Pinpoint the cell where the given text exists, returning its (x, y) midpoint coordinate. 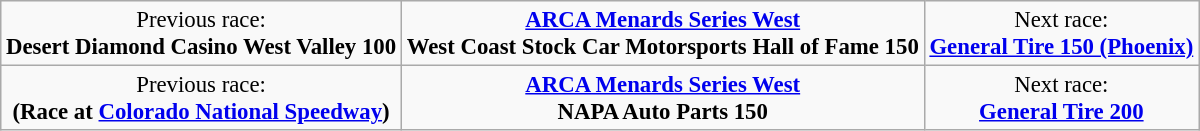
ARCA Menards Series West NAPA Auto Parts 150 (662, 98)
Next race: General Tire 200 (1061, 98)
Previous race: (Race at Colorado National Speedway) (202, 98)
Next race: General Tire 150 (Phoenix) (1061, 34)
ARCA Menards Series West West Coast Stock Car Motorsports Hall of Fame 150 (662, 34)
Previous race: Desert Diamond Casino West Valley 100 (202, 34)
